Locate the cell with the specified text and output its (X, Y) center coordinate. 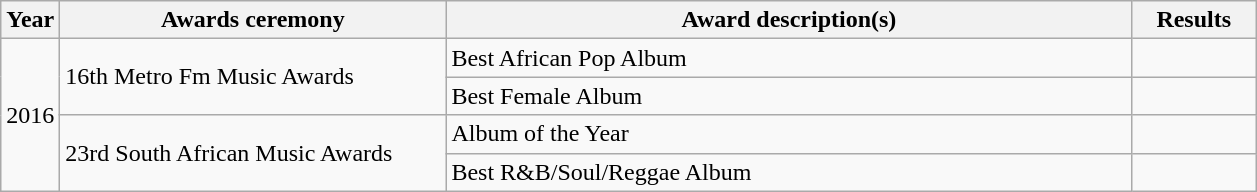
2016 (30, 115)
Best African Pop Album (789, 58)
Awards ceremony (253, 20)
16th Metro Fm Music Awards (253, 77)
Best Female Album (789, 96)
Year (30, 20)
Album of the Year (789, 134)
23rd South African Music Awards (253, 153)
Results (1194, 20)
Best R&B/Soul/Reggae Album (789, 172)
Award description(s) (789, 20)
